Capture the cell that displays the provided text and extract its [x, y] central coordinate. 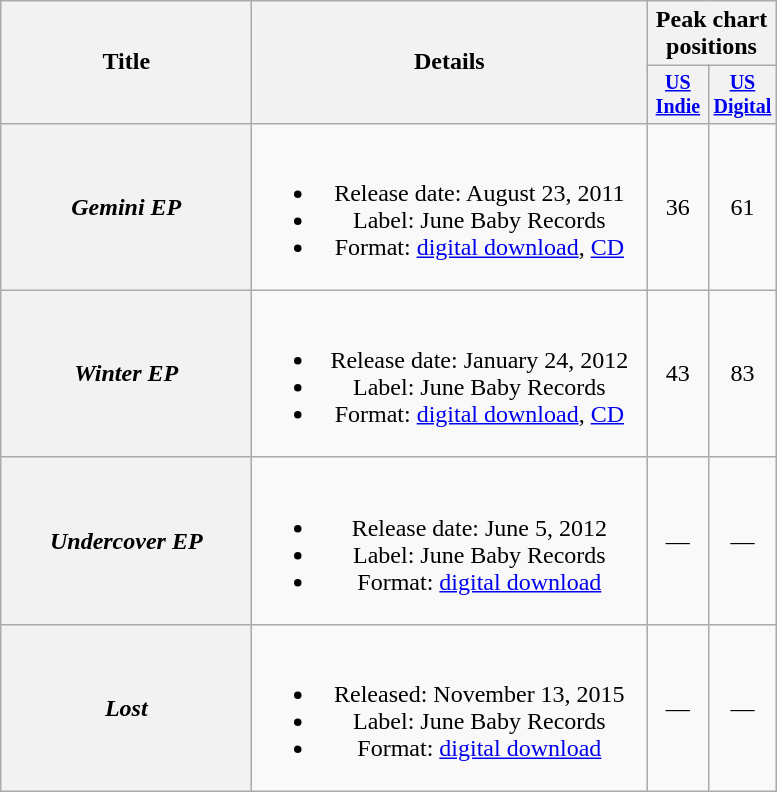
USDigital [742, 94]
Details [450, 62]
Release date: June 5, 2012Label: June Baby RecordsFormat: digital download [450, 540]
83 [742, 374]
Gemini EP [126, 206]
Undercover EP [126, 540]
Title [126, 62]
Winter EP [126, 374]
Peak chart positions [712, 34]
Released: November 13, 2015Label: June Baby RecordsFormat: digital download [450, 708]
Release date: January 24, 2012Label: June Baby RecordsFormat: digital download, CD [450, 374]
Release date: August 23, 2011Label: June Baby RecordsFormat: digital download, CD [450, 206]
36 [678, 206]
43 [678, 374]
USIndie [678, 94]
Lost [126, 708]
61 [742, 206]
